Capture the cell that displays the provided text and extract its (x, y) central coordinate. 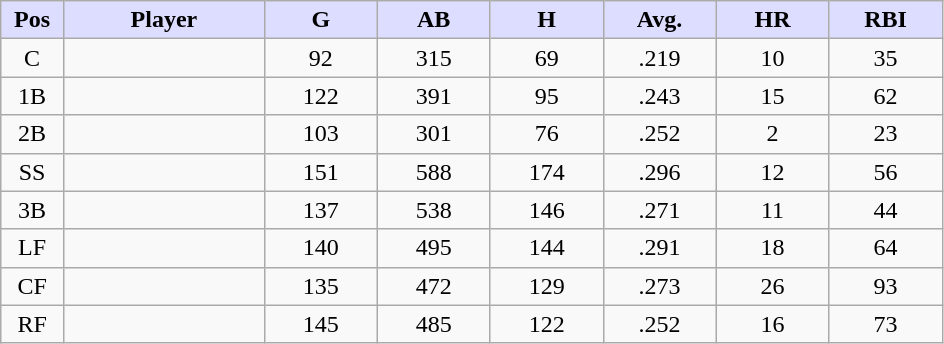
2 (772, 134)
144 (546, 248)
103 (320, 134)
.243 (660, 96)
146 (546, 210)
.219 (660, 58)
.291 (660, 248)
HR (772, 20)
RF (32, 324)
62 (886, 96)
301 (434, 134)
Avg. (660, 20)
151 (320, 172)
35 (886, 58)
145 (320, 324)
3B (32, 210)
18 (772, 248)
485 (434, 324)
129 (546, 286)
CF (32, 286)
44 (886, 210)
11 (772, 210)
C (32, 58)
10 (772, 58)
RBI (886, 20)
H (546, 20)
472 (434, 286)
69 (546, 58)
92 (320, 58)
76 (546, 134)
Player (164, 20)
56 (886, 172)
26 (772, 286)
Pos (32, 20)
12 (772, 172)
.271 (660, 210)
15 (772, 96)
64 (886, 248)
G (320, 20)
140 (320, 248)
.273 (660, 286)
LF (32, 248)
.296 (660, 172)
73 (886, 324)
135 (320, 286)
538 (434, 210)
391 (434, 96)
2B (32, 134)
588 (434, 172)
23 (886, 134)
95 (546, 96)
495 (434, 248)
174 (546, 172)
137 (320, 210)
315 (434, 58)
AB (434, 20)
16 (772, 324)
1B (32, 96)
93 (886, 286)
SS (32, 172)
